Provide the (X, Y) coordinate of the cell's center where the given text is located.  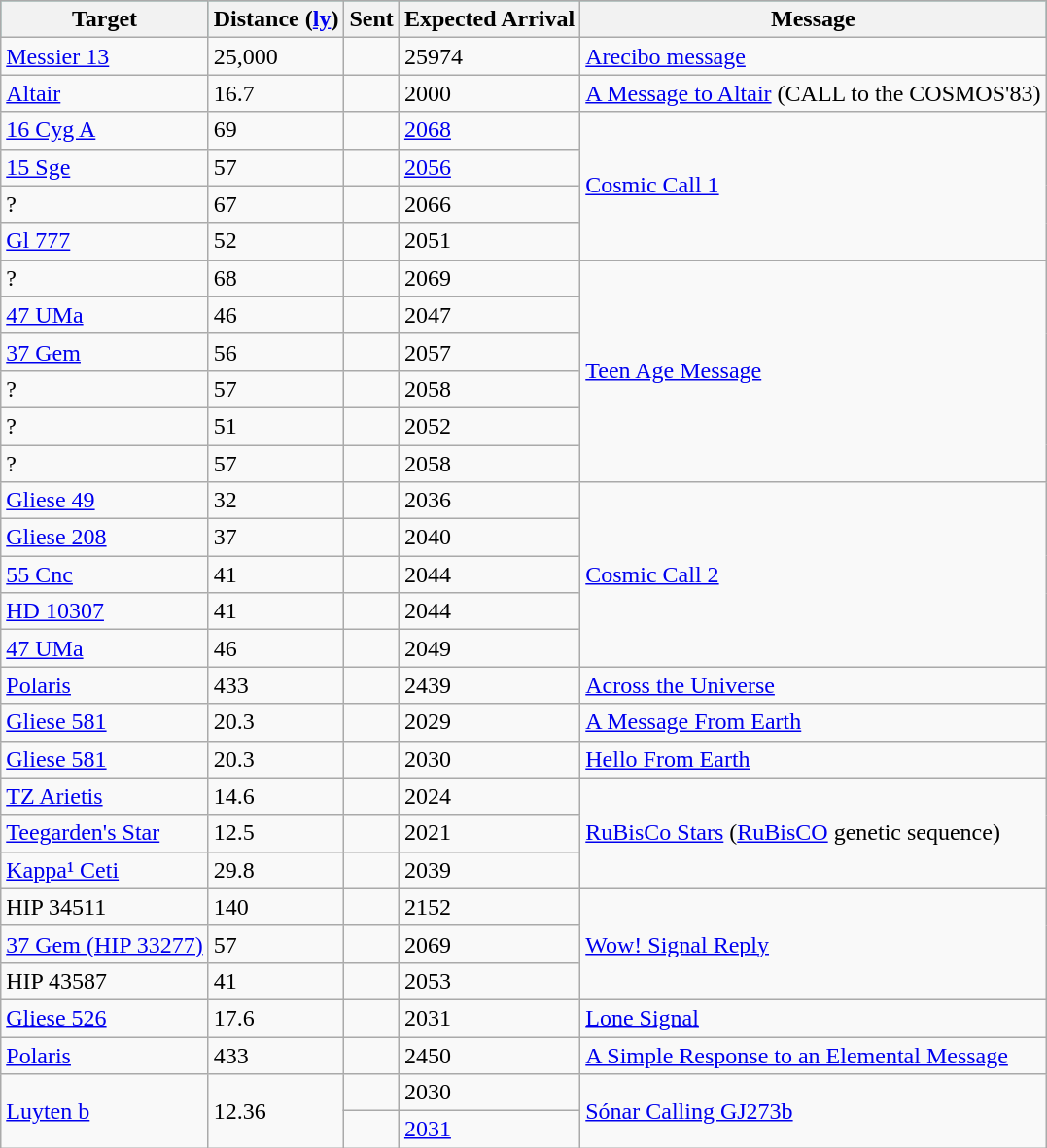
Sónar Calling GJ273b (813, 1111)
Lone Signal (813, 1018)
2068 (489, 130)
Gliese 208 (105, 538)
2024 (489, 796)
14.6 (276, 796)
12.5 (276, 833)
HIP 43587 (105, 981)
Expected Arrival (489, 19)
2152 (489, 907)
37 (276, 538)
Gliese 49 (105, 501)
2051 (489, 241)
2439 (489, 685)
A Simple Response to an Elemental Message (813, 1055)
2057 (489, 352)
2052 (489, 426)
2021 (489, 833)
2066 (489, 204)
140 (276, 907)
2029 (489, 722)
HIP 34511 (105, 907)
37 Gem (105, 352)
32 (276, 501)
2450 (489, 1055)
Luyten b (105, 1111)
HD 10307 (105, 611)
Target (105, 19)
68 (276, 278)
16 Cyg A (105, 130)
2056 (489, 167)
2049 (489, 648)
A Message to Altair (CALL to the COSMOS'83) (813, 93)
Distance (ly) (276, 19)
Message (813, 19)
Teegarden's Star (105, 833)
67 (276, 204)
2053 (489, 981)
RuBisCo Stars (RuBisCO genetic sequence) (813, 833)
Messier 13 (105, 56)
2047 (489, 315)
Hello From Earth (813, 759)
37 Gem (HIP 33277) (105, 944)
Gl 777 (105, 241)
TZ Arietis (105, 796)
Wow! Signal Reply (813, 944)
25974 (489, 56)
15 Sge (105, 167)
16.7 (276, 93)
A Message From Earth (813, 722)
51 (276, 426)
2040 (489, 538)
Gliese 526 (105, 1018)
25,000 (276, 56)
52 (276, 241)
69 (276, 130)
55 Cnc (105, 574)
Teen Age Message (813, 370)
Sent (371, 19)
2039 (489, 870)
56 (276, 352)
Across the Universe (813, 685)
29.8 (276, 870)
Kappa¹ Ceti (105, 870)
2036 (489, 501)
12.36 (276, 1111)
Cosmic Call 1 (813, 186)
17.6 (276, 1018)
Altair (105, 93)
Arecibo message (813, 56)
Cosmic Call 2 (813, 574)
2000 (489, 93)
